Search for the cell housing the specified text and yield its [X, Y] center coordinate. 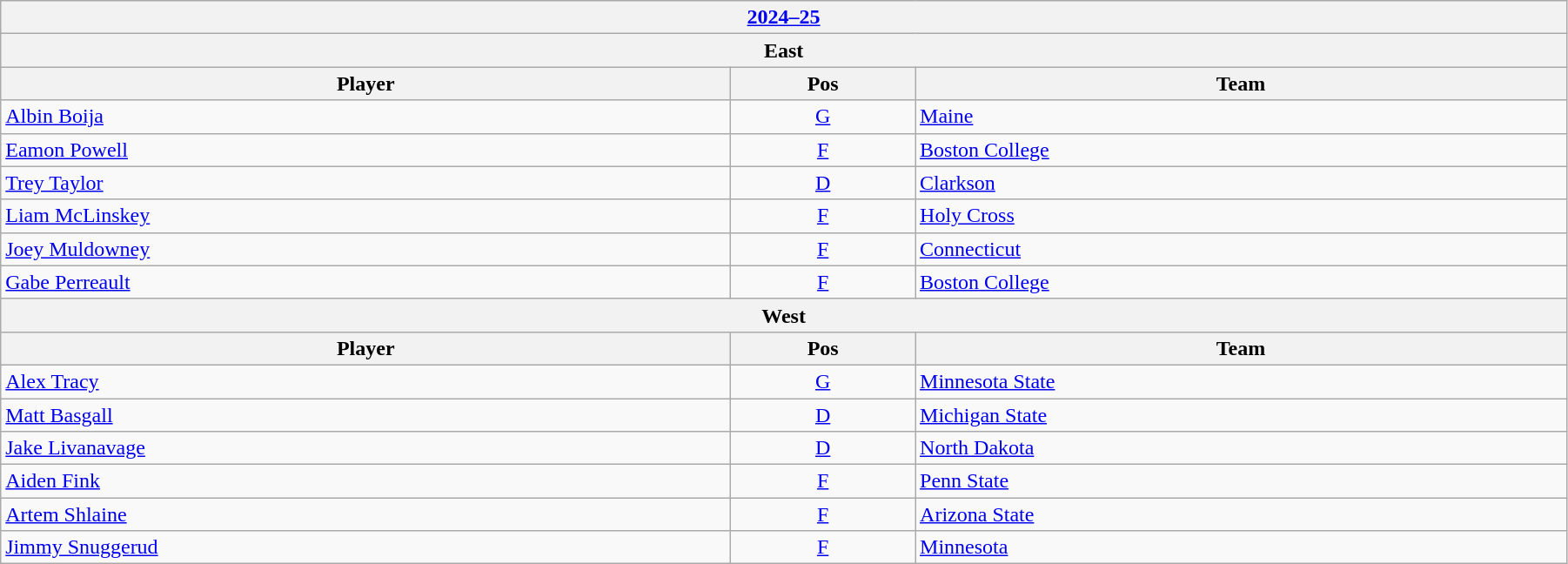
Aiden Fink [365, 481]
Jimmy Snuggerud [365, 547]
Minnesota State [1241, 381]
North Dakota [1241, 448]
West [784, 315]
2024–25 [784, 17]
Gabe Perreault [365, 282]
Arizona State [1241, 514]
Albin Boija [365, 117]
Alex Tracy [365, 381]
Matt Basgall [365, 415]
Minnesota [1241, 547]
Connecticut [1241, 249]
Maine [1241, 117]
Penn State [1241, 481]
Trey Taylor [365, 183]
Joey Muldowney [365, 249]
Jake Livanavage [365, 448]
Michigan State [1241, 415]
Eamon Powell [365, 150]
East [784, 50]
Artem Shlaine [365, 514]
Clarkson [1241, 183]
Liam McLinskey [365, 216]
Holy Cross [1241, 216]
